For the text-containing cell, return its midpoint in [X, Y] coordinate format. 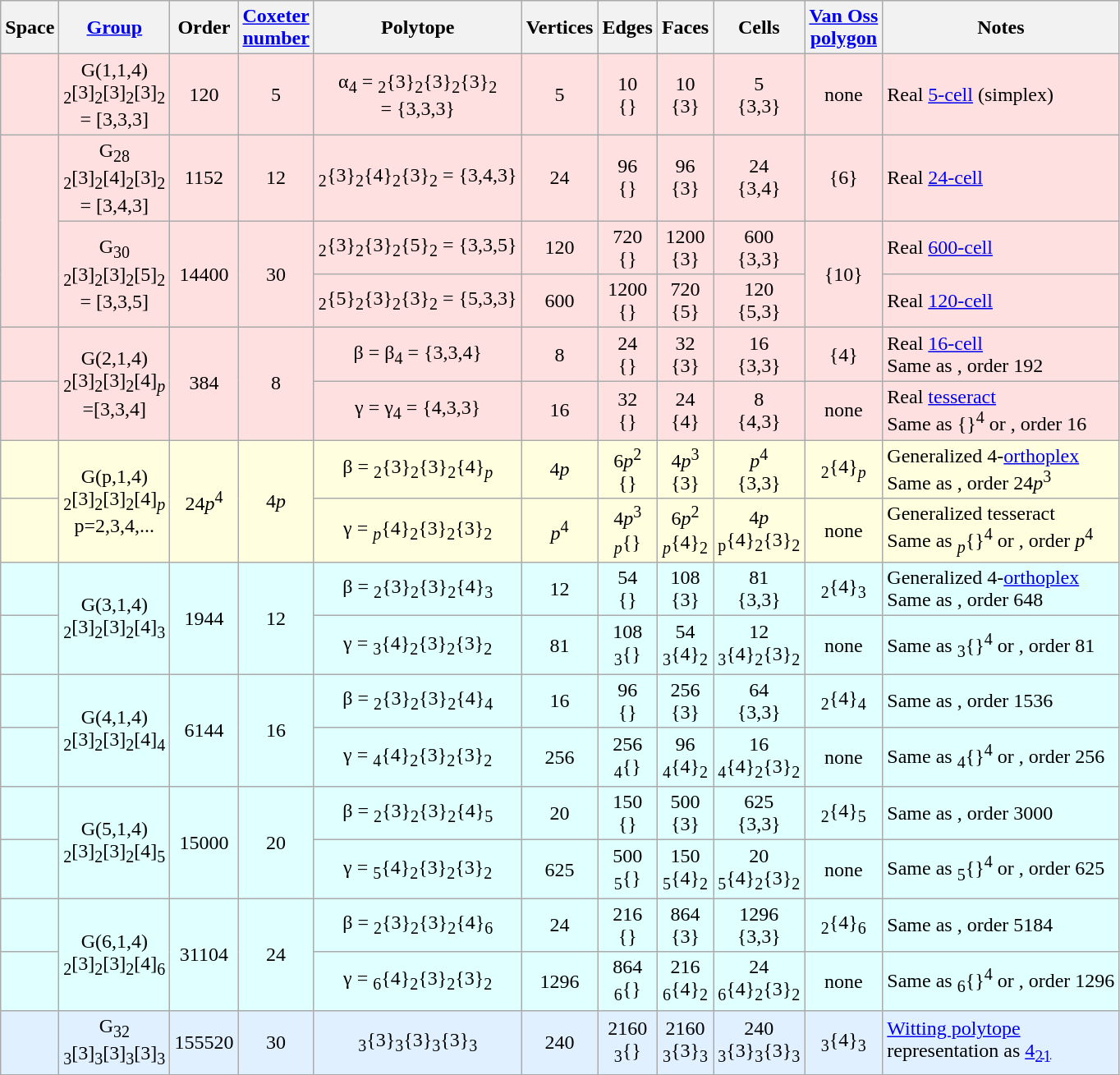
Real 5-cell (simplex) [1001, 94]
{4} [844, 355]
256 {3} [685, 701]
964{4}2 [685, 757]
Same as 5{}4 or , order 625 [1001, 869]
81 {3,3} [759, 590]
4pp{4}2{3}2 [759, 531]
2{3}2{4}2{3}2 = {3,4,3} [417, 177]
Real 16-cellSame as , order 192 [1001, 355]
150 {} [627, 813]
1505{4}2 [685, 869]
32{3} [685, 355]
205{4}2{3}2 [759, 869]
p4 [560, 531]
Same as 4{}4 or , order 256 [1001, 757]
16{3,3} [759, 355]
{10} [844, 274]
31104 [204, 954]
246{4}2{3}2 [759, 981]
Same as , order 1536 [1001, 701]
155520 [204, 1043]
Same as , order 5184 [1001, 925]
Generalized 4-orthoplexSame as , order 24p3 [1001, 470]
1296 [560, 981]
γ = 3{4}2{3}2{3}2 [417, 645]
32{} [627, 411]
β = 2{3}2{3}2{4}5 [417, 813]
Faces [685, 28]
γ = 6{4}2{3}2{3}2 [417, 981]
81 [560, 645]
5005{} [627, 869]
64{3,3} [759, 701]
γ = γ4 = {4,3,3} [417, 411]
G282[3]2[4]2[3]2= [3,4,3] [115, 177]
8{4,3} [759, 411]
G(3,1,4)2[3]2[3]2[4]3 [115, 618]
10{} [627, 94]
500 {3} [685, 813]
123{4}2{3}2 [759, 645]
Coxeternumber [276, 28]
2{4}4 [844, 701]
24p4 [204, 501]
625 [560, 869]
216 {} [627, 925]
Group [115, 28]
720{} [627, 248]
1944 [204, 618]
1296{3,3} [759, 925]
G(6,1,4)2[3]2[3]2[4]6 [115, 954]
14400 [204, 274]
2564{} [627, 757]
543{4}2 [685, 645]
5{3,3} [759, 94]
{6} [844, 177]
108 {3} [685, 590]
2{5}2{3}2{3}2 = {5,3,3} [417, 301]
96{} [627, 177]
96 {} [627, 701]
21603{} [627, 1043]
54 {} [627, 590]
21603{3}3 [685, 1043]
120{5,3} [759, 301]
G(2,1,4)2[3]2[3]2[4]p=[3,3,4] [115, 384]
256 [560, 757]
Generalized tesseractSame as p{}4 or , order p4 [1001, 531]
720{5} [685, 301]
Space [30, 28]
2166{4}2 [685, 981]
24{4} [685, 411]
2{4}3 [844, 590]
β = β4 = {3,3,4} [417, 355]
Vertices [560, 28]
600 [560, 301]
164{4}2{3}2 [759, 757]
Cells [759, 28]
Real 600-cell [1001, 248]
G(p,1,4)2[3]2[3]2[4]pp=2,3,4,... [115, 501]
G(5,1,4)2[3]2[3]2[4]5 [115, 843]
2{4}5 [844, 813]
384 [204, 384]
6144 [204, 730]
2{4}p [844, 470]
Same as 3{}4 or , order 81 [1001, 645]
Order [204, 28]
G(4,1,4)2[3]2[3]2[4]4 [115, 730]
β = 2{3}2{3}2{4}p [417, 470]
1083{} [627, 645]
Polytope [417, 28]
24{3,4} [759, 177]
Notes [1001, 28]
G302[3]2[3]2[5]2= [3,3,5] [115, 274]
γ = 4{4}2{3}2{3}2 [417, 757]
96{3} [685, 177]
Real 24-cell [1001, 177]
6p2p{4}2 [685, 531]
α4 = 2{3}2{3}2{3}2= {3,3,3} [417, 94]
10{3} [685, 94]
Edges [627, 28]
3{3}3{3}3{3}3 [417, 1043]
G323[3]3[3]3[3]3 [115, 1043]
240 [560, 1043]
15000 [204, 843]
600{3,3} [759, 248]
Van Osspolygon [844, 28]
Real tesseractSame as {}4 or , order 16 [1001, 411]
G(1,1,4)2[3]2[3]2[3]2= [3,3,3] [115, 94]
γ = p{4}2{3}2{3}2 [417, 531]
1200{} [627, 301]
Generalized 4-orthoplexSame as , order 648 [1001, 590]
864 {3} [685, 925]
1200{3} [685, 248]
Witting polytope representation as 421 [1001, 1043]
Same as 6{}4 or , order 1296 [1001, 981]
24{} [627, 355]
γ = 5{4}2{3}2{3}2 [417, 869]
625{3,3} [759, 813]
Same as , order 3000 [1001, 813]
p4{3,3} [759, 470]
1152 [204, 177]
Real 120-cell [1001, 301]
4p3p{} [627, 531]
β = 2{3}2{3}2{4}6 [417, 925]
6p2 {} [627, 470]
4p3 {3} [685, 470]
3{4}3 [844, 1043]
β = 2{3}2{3}2{4}4 [417, 701]
2403{3}3{3}3 [759, 1043]
2{4}6 [844, 925]
8646{} [627, 981]
β = 2{3}2{3}2{4}3 [417, 590]
2{3}2{3}2{5}2 = {3,3,5} [417, 248]
